Scan for the cell matching the given text and deliver its [X, Y] coordinate at center. 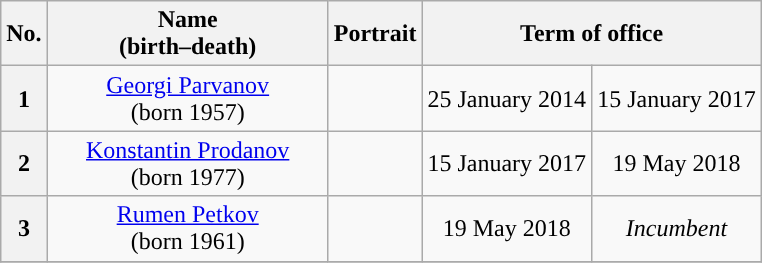
Konstantin Prodanov(born 1977) [188, 164]
3 [24, 228]
2 [24, 164]
No. [24, 34]
Incumbent [677, 228]
Name(birth–death) [188, 34]
Term of office [592, 34]
1 [24, 98]
Rumen Petkov(born 1961) [188, 228]
Portrait [375, 34]
25 January 2014 [507, 98]
Georgi Parvanov(born 1957) [188, 98]
